Detect which cell encompasses the target text, then output its (x, y) center coordinate. 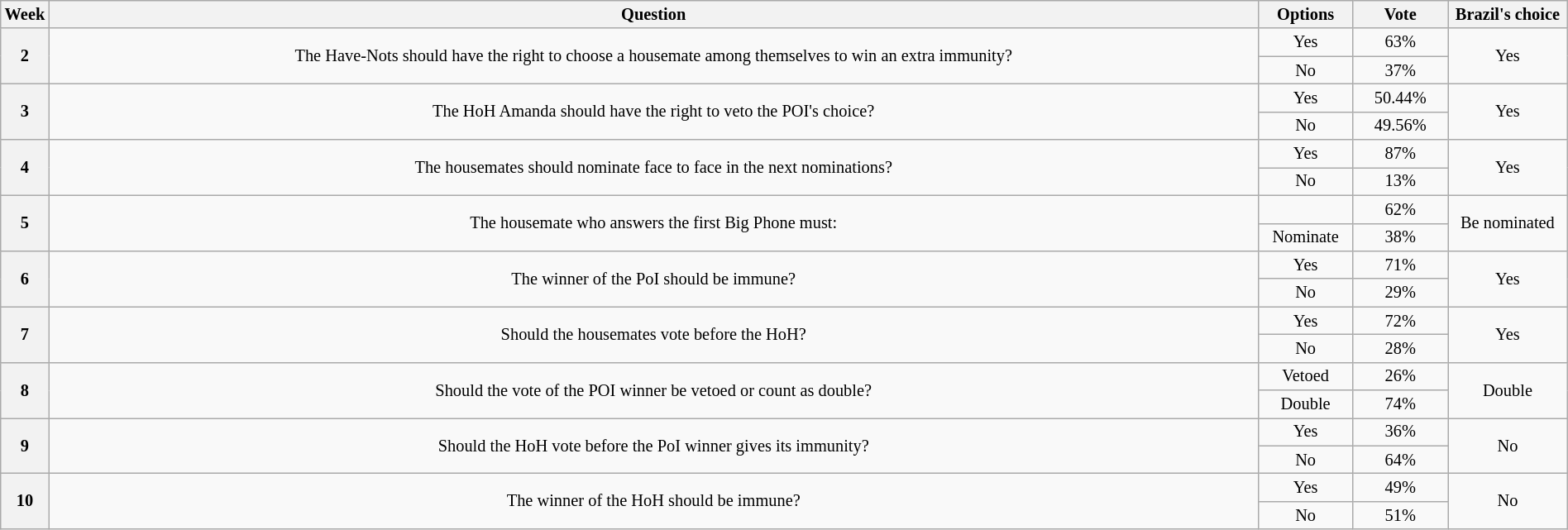
64% (1401, 460)
4 (25, 167)
The HoH Amanda should have the right to veto the POI's choice? (653, 111)
Vote (1401, 14)
The winner of the PoI should be immune? (653, 278)
The winner of the HoH should be immune? (653, 501)
Options (1305, 14)
37% (1401, 70)
72% (1401, 321)
26% (1401, 376)
Be nominated (1508, 223)
6 (25, 278)
29% (1401, 293)
38% (1401, 237)
Should the vote of the POI winner be vetoed or count as double? (653, 390)
49.56% (1401, 126)
49% (1401, 487)
The housemates should nominate face to face in the next nominations? (653, 167)
62% (1401, 209)
Should the housemates vote before the HoH? (653, 334)
Nominate (1305, 237)
5 (25, 223)
71% (1401, 265)
3 (25, 111)
28% (1401, 348)
87% (1401, 154)
63% (1401, 42)
50.44% (1401, 98)
9 (25, 445)
8 (25, 390)
Question (653, 14)
7 (25, 334)
36% (1401, 432)
Vetoed (1305, 376)
74% (1401, 404)
10 (25, 501)
The housemate who answers the first Big Phone must: (653, 223)
The Have-Nots should have the right to choose a housemate among themselves to win an extra immunity? (653, 56)
Should the HoH vote before the PoI winner gives its immunity? (653, 445)
2 (25, 56)
Week (25, 14)
13% (1401, 181)
51% (1401, 515)
Brazil's choice (1508, 14)
